Extract the (x, y) coordinate from the center of the cell holding the provided text.  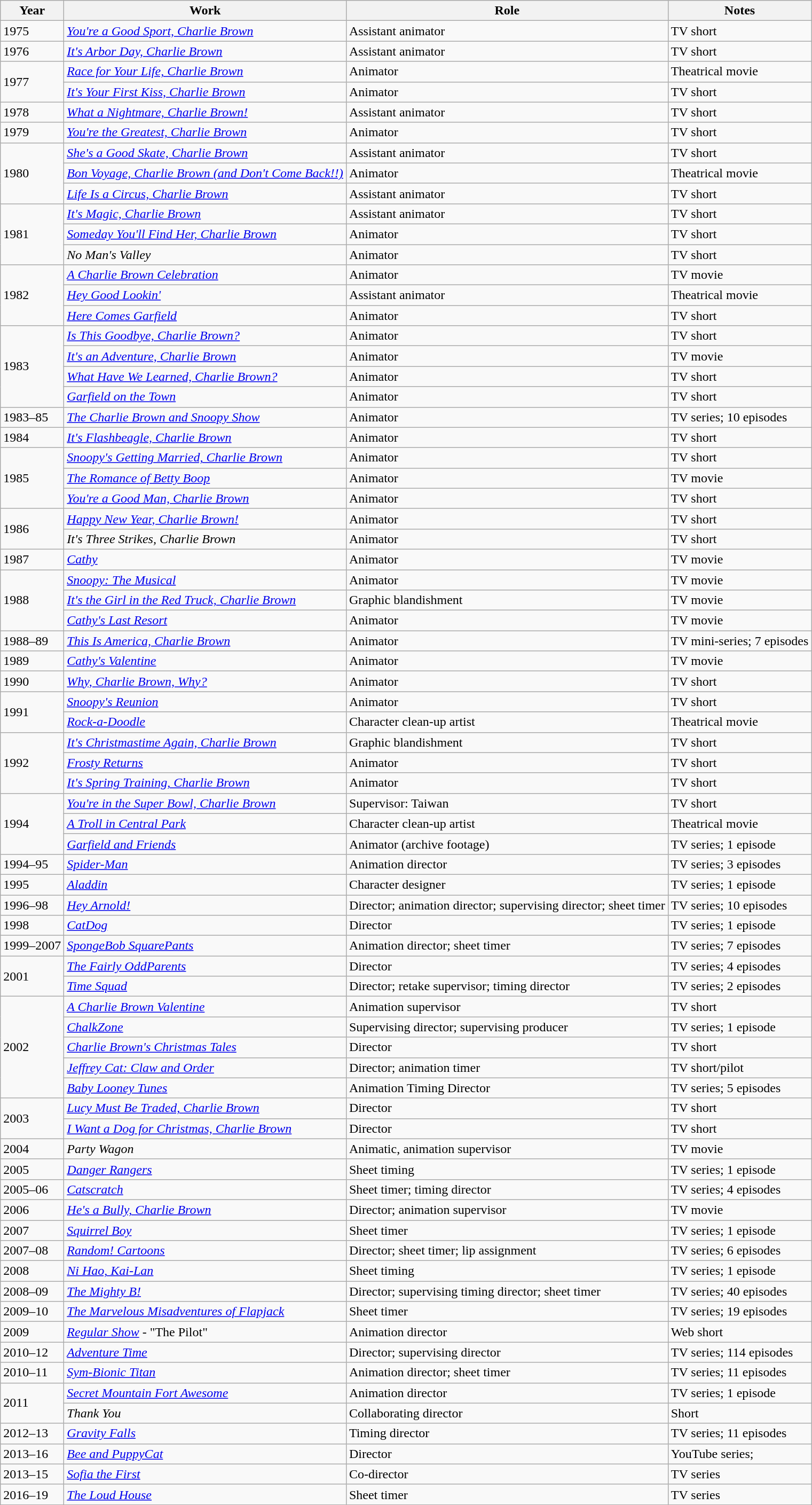
Cathy's Last Resort (205, 621)
Thank You (205, 1413)
1975 (32, 31)
1981 (32, 234)
The Romance of Betty Boop (205, 478)
Regular Show - "The Pilot" (205, 1332)
No Man's Valley (205, 255)
It's an Adventure, Charlie Brown (205, 356)
Timing director (507, 1433)
2005–06 (32, 1189)
Animatic, animation supervisor (507, 1149)
Charlie Brown's Christmas Tales (205, 1047)
2006 (32, 1210)
Happy New Year, Charlie Brown! (205, 519)
2016–19 (32, 1494)
TV short/pilot (740, 1068)
Garfield on the Town (205, 397)
What Have We Learned, Charlie Brown? (205, 377)
1984 (32, 437)
2001 (32, 976)
Snoopy's Reunion (205, 702)
Role (507, 11)
CatDog (205, 926)
What a Nightmare, Charlie Brown! (205, 112)
The Mighty B! (205, 1291)
2002 (32, 1047)
Short (740, 1413)
A Charlie Brown Celebration (205, 275)
1988 (32, 600)
Race for Your Life, Charlie Brown (205, 72)
Character designer (507, 884)
Baby Looney Tunes (205, 1088)
Life Is a Circus, Charlie Brown (205, 193)
SpongeBob SquarePants (205, 946)
1977 (32, 82)
Cathy's Valentine (205, 661)
1989 (32, 661)
2013–15 (32, 1474)
Year (32, 11)
1985 (32, 478)
It's Your First Kiss, Charlie Brown (205, 92)
1998 (32, 926)
Sheet timer; timing director (507, 1189)
Co-director (507, 1474)
2007–08 (32, 1251)
Collaborating director (507, 1413)
1976 (32, 51)
The Marvelous Misadventures of Flapjack (205, 1312)
Squirrel Boy (205, 1230)
Web short (740, 1332)
It's Christmastime Again, Charlie Brown (205, 742)
It's Flashbeagle, Charlie Brown (205, 437)
2005 (32, 1169)
1986 (32, 529)
2012–13 (32, 1433)
1999–2007 (32, 946)
TV series; 40 episodes (740, 1291)
Bee and PuppyCat (205, 1454)
Catscratch (205, 1189)
TV mini-series; 7 episodes (740, 641)
Sofia the First (205, 1474)
1991 (32, 712)
1994 (32, 824)
The Fairly OddParents (205, 966)
2010–12 (32, 1352)
Hey Arnold! (205, 905)
1983–85 (32, 417)
Party Wagon (205, 1149)
Jeffrey Cat: Claw and Order (205, 1068)
Work (205, 11)
Sym-Bionic Titan (205, 1373)
Director; retake supervisor; timing director (507, 986)
Director; animation supervisor (507, 1210)
1994–95 (32, 864)
Animator (archive footage) (507, 844)
Director; animation director; supervising director; sheet timer (507, 905)
1978 (32, 112)
TV series; 7 episodes (740, 946)
1992 (32, 763)
1987 (32, 559)
1980 (32, 173)
It's Magic, Charlie Brown (205, 214)
Time Squad (205, 986)
Why, Charlie Brown, Why? (205, 681)
Animation Timing Director (507, 1088)
Frosty Returns (205, 763)
You're in the Super Bowl, Charlie Brown (205, 803)
Notes (740, 11)
TV series; 5 episodes (740, 1088)
2003 (32, 1118)
2007 (32, 1230)
Garfield and Friends (205, 844)
Supervisor: Taiwan (507, 803)
1990 (32, 681)
Lucy Must Be Traded, Charlie Brown (205, 1108)
1983 (32, 366)
Random! Cartoons (205, 1251)
2011 (32, 1403)
You're a Good Sport, Charlie Brown (205, 31)
Secret Mountain Fort Awesome (205, 1393)
A Charlie Brown Valentine (205, 1007)
Gravity Falls (205, 1433)
The Loud House (205, 1494)
TV series; 3 episodes (740, 864)
1995 (32, 884)
2013–16 (32, 1454)
You're a Good Man, Charlie Brown (205, 498)
1982 (32, 295)
2010–11 (32, 1373)
Snoopy: The Musical (205, 579)
This Is America, Charlie Brown (205, 641)
Director; supervising timing director; sheet timer (507, 1291)
It's Arbor Day, Charlie Brown (205, 51)
Hey Good Lookin' (205, 295)
TV series; 2 episodes (740, 986)
2009 (32, 1332)
TV series; 6 episodes (740, 1251)
Here Comes Garfield (205, 316)
Director; animation timer (507, 1068)
2008–09 (32, 1291)
She's a Good Skate, Charlie Brown (205, 153)
ChalkZone (205, 1027)
Aladdin (205, 884)
The Charlie Brown and Snoopy Show (205, 417)
Snoopy's Getting Married, Charlie Brown (205, 458)
1996–98 (32, 905)
2009–10 (32, 1312)
It's the Girl in the Red Truck, Charlie Brown (205, 600)
2008 (32, 1271)
2004 (32, 1149)
Is This Goodbye, Charlie Brown? (205, 336)
Adventure Time (205, 1352)
Cathy (205, 559)
1979 (32, 132)
Animation supervisor (507, 1007)
TV series; 19 episodes (740, 1312)
YouTube series; (740, 1454)
TV series; 114 episodes (740, 1352)
Director; supervising director (507, 1352)
Spider-Man (205, 864)
He's a Bully, Charlie Brown (205, 1210)
You're the Greatest, Charlie Brown (205, 132)
It's Three Strikes, Charlie Brown (205, 539)
Supervising director; supervising producer (507, 1027)
Bon Voyage, Charlie Brown (and Don't Come Back!!) (205, 173)
It's Spring Training, Charlie Brown (205, 783)
Someday You'll Find Her, Charlie Brown (205, 234)
1988–89 (32, 641)
Ni Hao, Kai-Lan (205, 1271)
A Troll in Central Park (205, 824)
I Want a Dog for Christmas, Charlie Brown (205, 1128)
Danger Rangers (205, 1169)
Rock-a-Doodle (205, 722)
Director; sheet timer; lip assignment (507, 1251)
